Return [X, Y] of the center of cell containing provided text 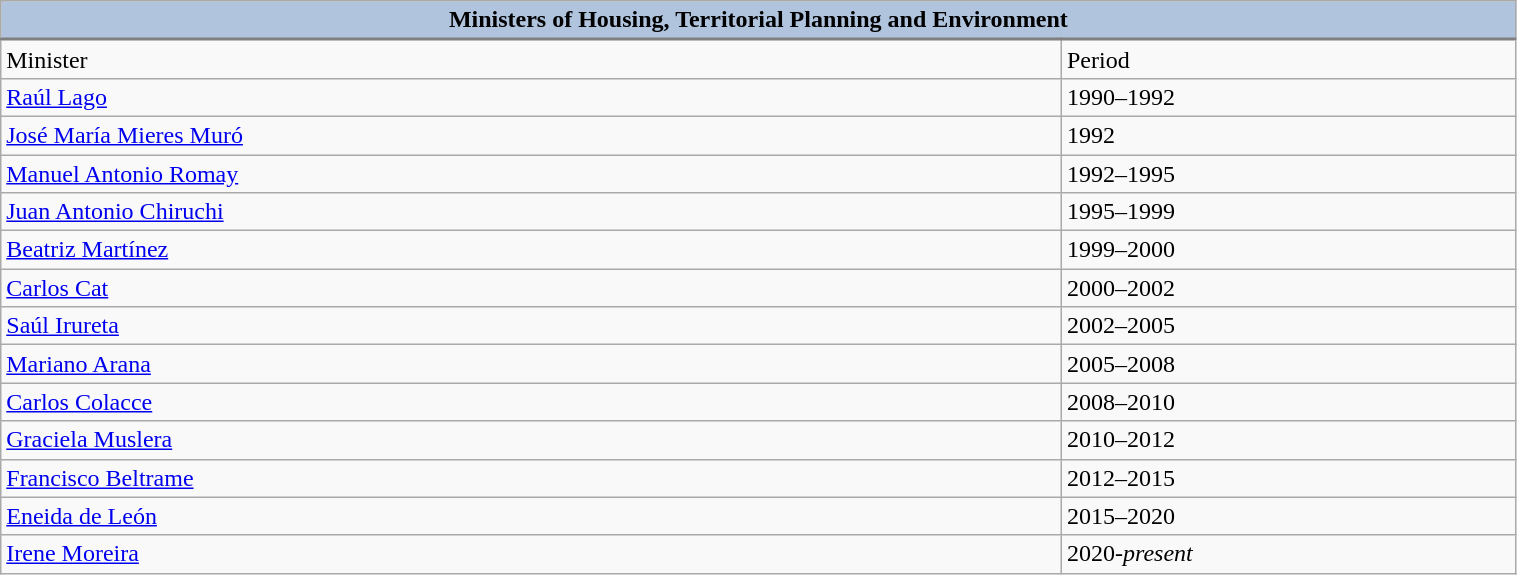
2010–2012 [1288, 440]
Irene Moreira [532, 554]
2008–2010 [1288, 402]
José María Mieres Muró [532, 135]
Minister [532, 60]
Raúl Lago [532, 97]
Graciela Muslera [532, 440]
2005–2008 [1288, 364]
Beatriz Martínez [532, 250]
2012–2015 [1288, 478]
2020-present [1288, 554]
Eneida de León [532, 516]
2000–2002 [1288, 288]
Saúl Irureta [532, 326]
Manuel Antonio Romay [532, 173]
Juan Antonio Chiruchi [532, 212]
1990–1992 [1288, 97]
Mariano Arana [532, 364]
1992 [1288, 135]
1992–1995 [1288, 173]
Carlos Colacce [532, 402]
Ministers of Housing, Territorial Planning and Environment [758, 20]
2002–2005 [1288, 326]
1995–1999 [1288, 212]
Francisco Beltrame [532, 478]
1999–2000 [1288, 250]
2015–2020 [1288, 516]
Carlos Cat [532, 288]
Period [1288, 60]
